Locate the cell with the specified text and output its (x, y) center coordinate. 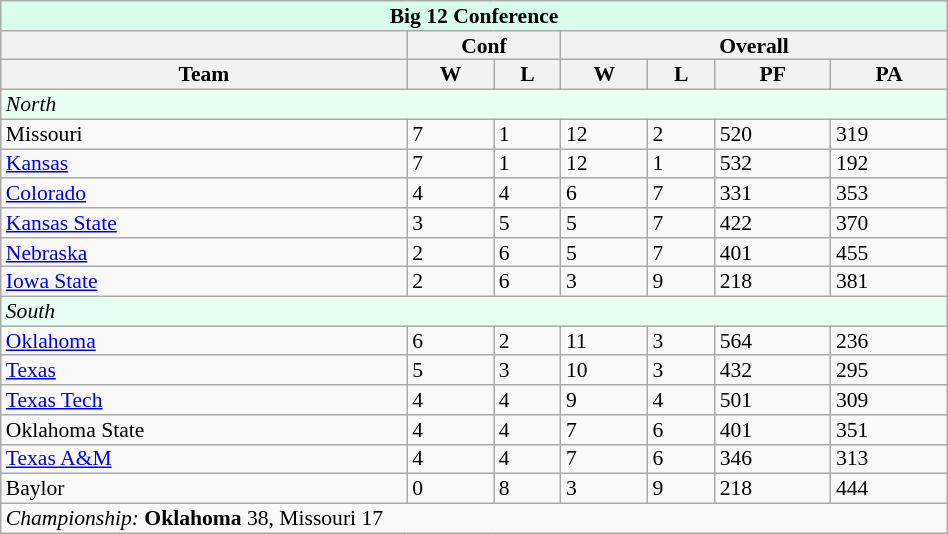
Baylor (204, 489)
432 (773, 371)
532 (773, 164)
8 (528, 489)
Oklahoma State (204, 430)
422 (773, 223)
South (474, 312)
353 (889, 193)
Texas A&M (204, 459)
351 (889, 430)
10 (604, 371)
455 (889, 253)
Big 12 Conference (474, 16)
11 (604, 341)
444 (889, 489)
0 (450, 489)
236 (889, 341)
Kansas State (204, 223)
370 (889, 223)
Iowa State (204, 282)
313 (889, 459)
Texas (204, 371)
319 (889, 134)
501 (773, 400)
Team (204, 75)
Nebraska (204, 253)
564 (773, 341)
192 (889, 164)
295 (889, 371)
Conf (484, 46)
Missouri (204, 134)
Championship: Oklahoma 38, Missouri 17 (474, 519)
309 (889, 400)
346 (773, 459)
Oklahoma (204, 341)
381 (889, 282)
North (474, 105)
Texas Tech (204, 400)
331 (773, 193)
520 (773, 134)
PF (773, 75)
PA (889, 75)
Kansas (204, 164)
Colorado (204, 193)
Overall (754, 46)
